Capture the cell that displays the provided text and extract its [X, Y] central coordinate. 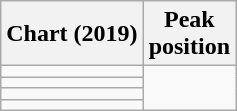
Peakposition [189, 34]
Chart (2019) [72, 34]
